Provide the (X, Y) coordinate of the cell's center where the given text is located.  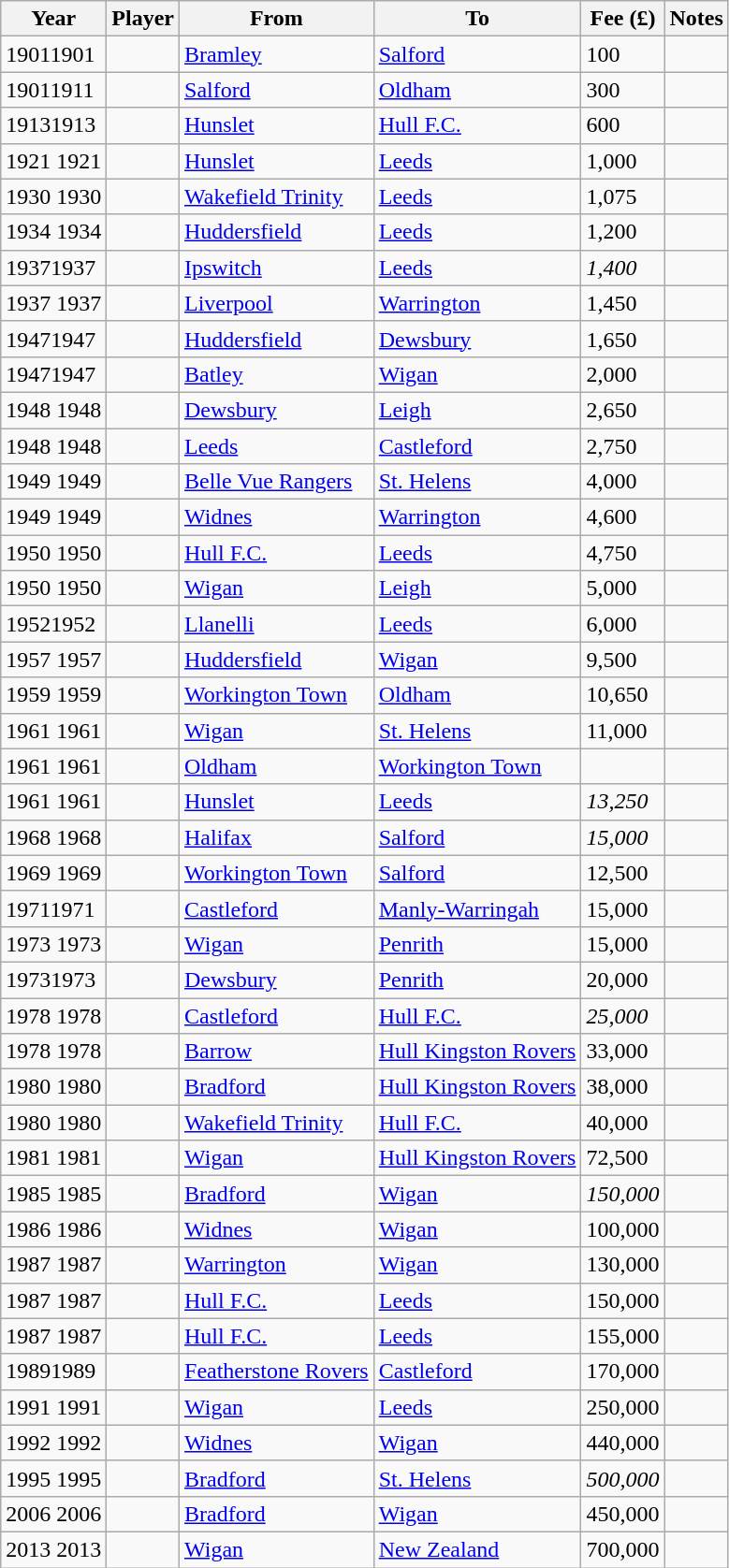
5,000 (623, 588)
1992 1992 (54, 1443)
1959 1959 (54, 695)
New Zealand (477, 1549)
1921 1921 (54, 161)
Llanelli (277, 624)
1,200 (623, 232)
4,750 (623, 553)
38,000 (623, 1087)
450,000 (623, 1514)
1,075 (623, 196)
100 (623, 54)
155,000 (623, 1336)
1930 1930 (54, 196)
1934 1934 (54, 232)
1969 1969 (54, 873)
Halifax (277, 837)
25,000 (623, 1015)
2,650 (623, 410)
2006 2006 (54, 1514)
Ipswitch (277, 268)
600 (623, 125)
13,250 (623, 802)
19011901 (54, 54)
Featherstone Rovers (277, 1372)
11,000 (623, 731)
100,000 (623, 1229)
19131913 (54, 125)
33,000 (623, 1052)
19011911 (54, 90)
Notes (696, 19)
1,400 (623, 268)
1968 1968 (54, 837)
Liverpool (277, 303)
1995 1995 (54, 1478)
Manly-Warringah (477, 908)
Batley (277, 374)
2013 2013 (54, 1549)
Fee (£) (623, 19)
19521952 (54, 624)
9,500 (623, 660)
1,000 (623, 161)
4,000 (623, 482)
1986 1986 (54, 1229)
19711971 (54, 908)
4,600 (623, 517)
1,450 (623, 303)
2,000 (623, 374)
Bramley (277, 54)
From (277, 19)
40,000 (623, 1123)
1973 1973 (54, 944)
130,000 (623, 1265)
6,000 (623, 624)
19731973 (54, 980)
12,500 (623, 873)
Year (54, 19)
440,000 (623, 1443)
Barrow (277, 1052)
Player (143, 19)
Belle Vue Rangers (277, 482)
1985 1985 (54, 1194)
700,000 (623, 1549)
To (477, 19)
1991 1991 (54, 1407)
72,500 (623, 1158)
500,000 (623, 1478)
20,000 (623, 980)
1937 1937 (54, 303)
250,000 (623, 1407)
170,000 (623, 1372)
19891989 (54, 1372)
10,650 (623, 695)
2,750 (623, 446)
19371937 (54, 268)
1981 1981 (54, 1158)
1957 1957 (54, 660)
1,650 (623, 339)
300 (623, 90)
